Search for the cell housing the specified text and yield its [X, Y] center coordinate. 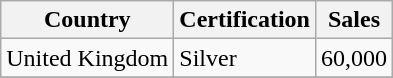
United Kingdom [88, 58]
60,000 [354, 58]
Sales [354, 20]
Certification [245, 20]
Country [88, 20]
Silver [245, 58]
